Search for the cell housing the specified text and yield its (X, Y) center coordinate. 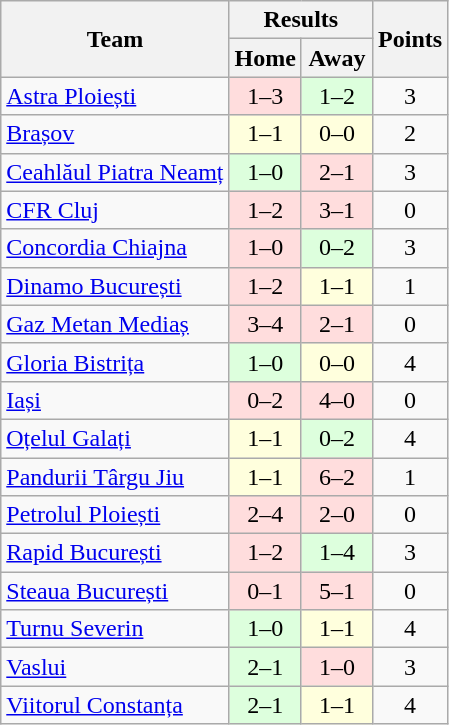
Ceahlăul Piatra Neamț (115, 172)
Home (265, 58)
4–0 (336, 400)
Oțelul Galați (115, 438)
6–2 (336, 477)
Vaslui (115, 667)
Astra Ploiești (115, 96)
1–4 (336, 553)
Brașov (115, 134)
Points (410, 39)
Iași (115, 400)
Results (300, 20)
Steaua București (115, 591)
Gaz Metan Mediaș (115, 324)
0–1 (265, 591)
Rapid București (115, 553)
2 (410, 134)
Away (336, 58)
3–4 (265, 324)
1–3 (265, 96)
Dinamo București (115, 286)
Petrolul Ploiești (115, 515)
2–0 (336, 515)
Turnu Severin (115, 629)
Concordia Chiajna (115, 248)
Gloria Bistrița (115, 362)
Viitorul Constanța (115, 705)
5–1 (336, 591)
CFR Cluj (115, 210)
Pandurii Târgu Jiu (115, 477)
Team (115, 39)
2–4 (265, 515)
3–1 (336, 210)
